Return (X, Y) of the center of cell containing provided text 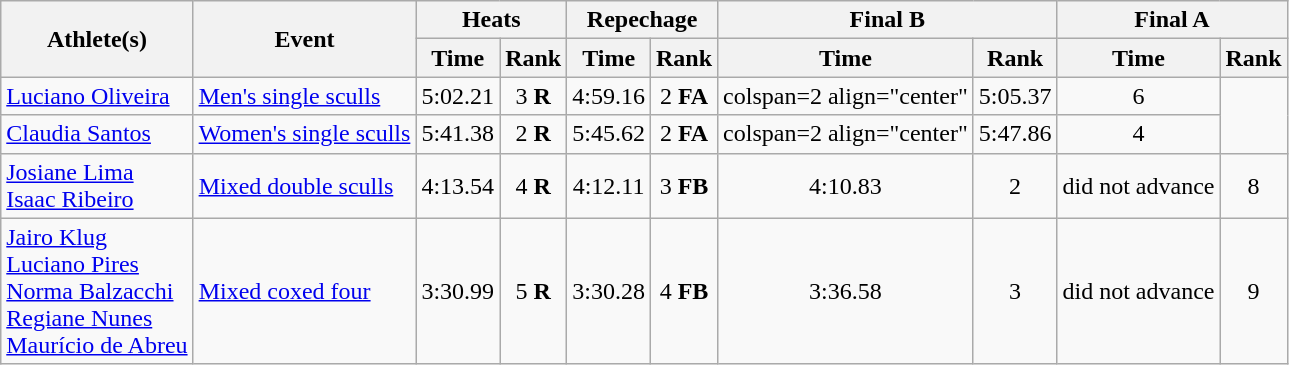
Final A (1172, 20)
3:30.99 (458, 291)
Heats (492, 20)
5:47.86 (1015, 134)
Athlete(s) (97, 39)
Men's single sculls (304, 96)
Repechage (642, 20)
8 (1254, 186)
4 FB (684, 291)
Final B (888, 20)
5:41.38 (458, 134)
4:12.11 (609, 186)
5 R (534, 291)
4 (1138, 134)
Event (304, 39)
4:59.16 (609, 96)
Claudia Santos (97, 134)
5:02.21 (458, 96)
4:10.83 (846, 186)
Women's single sculls (304, 134)
Josiane LimaIsaac Ribeiro (97, 186)
5:05.37 (1015, 96)
9 (1254, 291)
3 (1015, 291)
4 R (534, 186)
Mixed double sculls (304, 186)
3:36.58 (846, 291)
4:13.54 (458, 186)
3 FB (684, 186)
Luciano Oliveira (97, 96)
Jairo KlugLuciano PiresNorma BalzacchiRegiane NunesMaurício de Abreu (97, 291)
2 (1015, 186)
3:30.28 (609, 291)
5:45.62 (609, 134)
3 R (534, 96)
2 R (534, 134)
Mixed coxed four (304, 291)
6 (1138, 96)
